Scan for the cell matching the given text and deliver its (X, Y) coordinate at center. 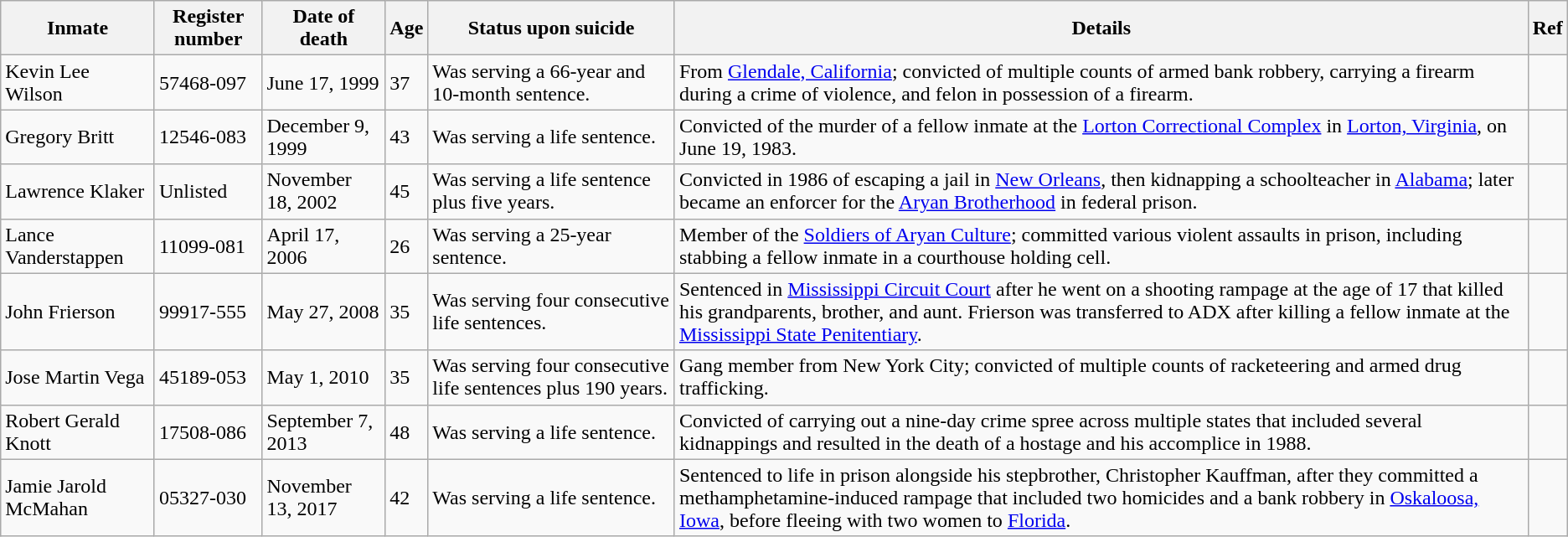
Robert Gerald Knott (78, 432)
John Frierson (78, 312)
Was serving a 66-year and 10-month sentence. (551, 82)
Gregory Britt (78, 137)
Jose Martin Vega (78, 377)
Jamie Jarold McMahan (78, 498)
Inmate (78, 28)
43 (407, 137)
26 (407, 246)
Was serving a 25-year sentence. (551, 246)
57468-097 (208, 82)
December 9, 1999 (323, 137)
November 13, 2017 (323, 498)
Register number (208, 28)
Kevin Lee Wilson (78, 82)
Gang member from New York City; convicted of multiple counts of racketeering and armed drug trafficking. (1101, 377)
Lance Vanderstappen (78, 246)
05327-030 (208, 498)
Status upon suicide (551, 28)
11099-081 (208, 246)
April 17, 2006 (323, 246)
Was serving a life sentence plus five years. (551, 191)
November 18, 2002 (323, 191)
May 27, 2008 (323, 312)
45 (407, 191)
September 7, 2013 (323, 432)
12546-083 (208, 137)
99917-555 (208, 312)
Was serving four consecutive life sentences. (551, 312)
48 (407, 432)
Age (407, 28)
May 1, 2010 (323, 377)
17508-086 (208, 432)
Lawrence Klaker (78, 191)
Convicted of the murder of a fellow inmate at the Lorton Correctional Complex in Lorton, Virginia, on June 19, 1983. (1101, 137)
Date of death (323, 28)
Unlisted (208, 191)
37 (407, 82)
Was serving four consecutive life sentences plus 190 years. (551, 377)
42 (407, 498)
Ref (1548, 28)
Details (1101, 28)
45189-053 (208, 377)
June 17, 1999 (323, 82)
